Identify which cell holds the provided text, then report its (X, Y) central coordinate. 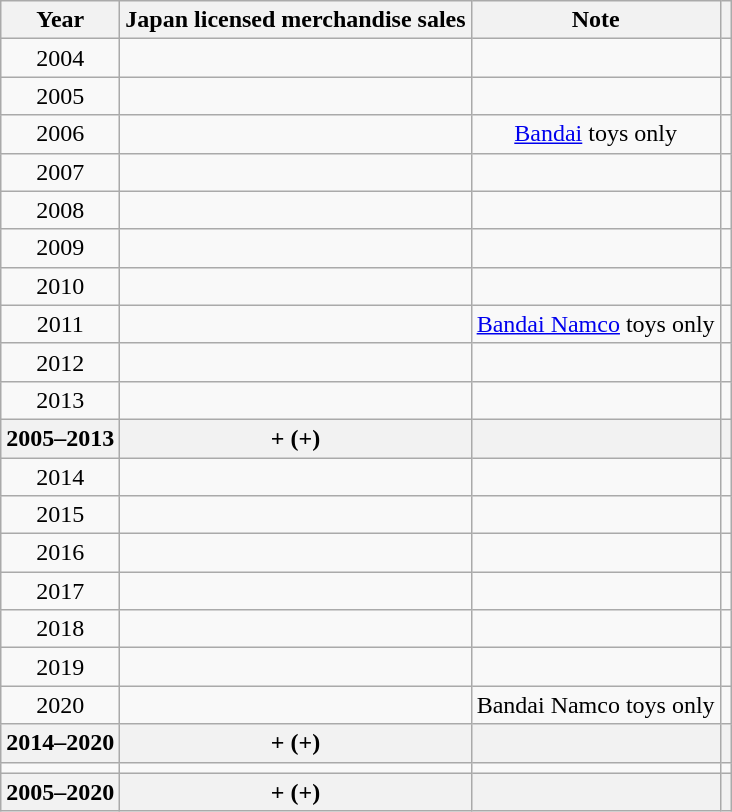
2006 (60, 134)
2014–2020 (60, 743)
2019 (60, 667)
Note (596, 20)
2005–2020 (60, 792)
2020 (60, 705)
2008 (60, 210)
2016 (60, 553)
2013 (60, 400)
2009 (60, 248)
2010 (60, 286)
2005–2013 (60, 438)
Bandai toys only (596, 134)
Year (60, 20)
2017 (60, 591)
2015 (60, 515)
2005 (60, 96)
2004 (60, 58)
2012 (60, 362)
2014 (60, 477)
2007 (60, 172)
Japan licensed merchandise sales (296, 20)
2011 (60, 324)
2018 (60, 629)
